Capture the cell that displays the provided text and extract its [x, y] central coordinate. 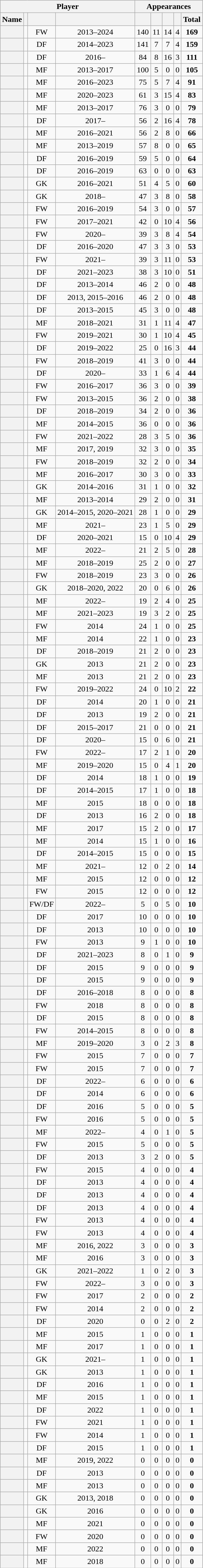
111 [192, 57]
58 [192, 196]
78 [192, 120]
2013–2019 [95, 145]
75 [143, 82]
2013, 2015–2016 [95, 297]
2017–2021 [95, 222]
100 [143, 70]
2020–2021 [95, 537]
76 [143, 108]
35 [192, 449]
60 [192, 184]
83 [192, 95]
140 [143, 32]
169 [192, 32]
27 [192, 563]
105 [192, 70]
61 [143, 95]
91 [192, 82]
2018–2020, 2022 [95, 588]
2016–2020 [95, 247]
2014–2015, 2020–2021 [95, 512]
79 [192, 108]
2017– [95, 120]
2019–2021 [95, 335]
59 [143, 158]
Player [68, 7]
Name [12, 19]
2016–2023 [95, 82]
2016– [95, 57]
2016, 2022 [95, 1245]
2016–2018 [95, 993]
66 [192, 133]
65 [192, 145]
2020–2023 [95, 95]
159 [192, 45]
FW/DF [42, 904]
2017, 2019 [95, 449]
2015–2017 [95, 727]
2014–2016 [95, 487]
2014–2023 [95, 45]
Total [192, 19]
2019, 2022 [95, 1460]
2013, 2018 [95, 1498]
2018–2021 [95, 323]
2018– [95, 196]
64 [192, 158]
84 [143, 57]
141 [143, 45]
2013–2024 [95, 32]
41 [143, 360]
Appearances [169, 7]
42 [143, 222]
